From the cell containing the given text, extract its center point as (x, y) coordinate. 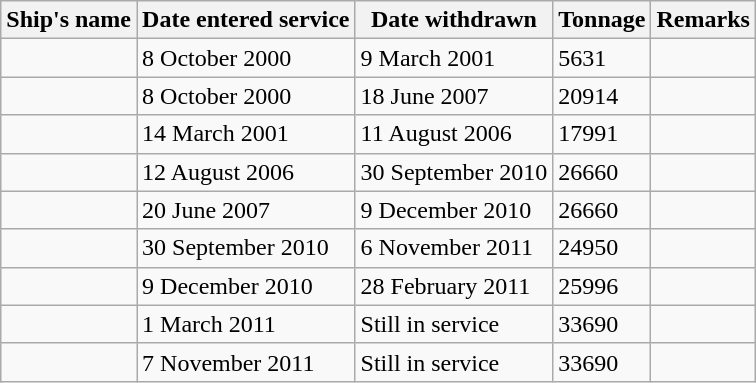
17991 (602, 134)
25996 (602, 286)
18 June 2007 (454, 96)
Ship's name (69, 20)
20914 (602, 96)
28 February 2011 (454, 286)
7 November 2011 (246, 362)
Tonnage (602, 20)
11 August 2006 (454, 134)
12 August 2006 (246, 172)
1 March 2011 (246, 324)
24950 (602, 248)
6 November 2011 (454, 248)
5631 (602, 58)
Remarks (703, 20)
9 March 2001 (454, 58)
Date withdrawn (454, 20)
20 June 2007 (246, 210)
Date entered service (246, 20)
14 March 2001 (246, 134)
